From the cell containing the given text, extract its center point as [x, y] coordinate. 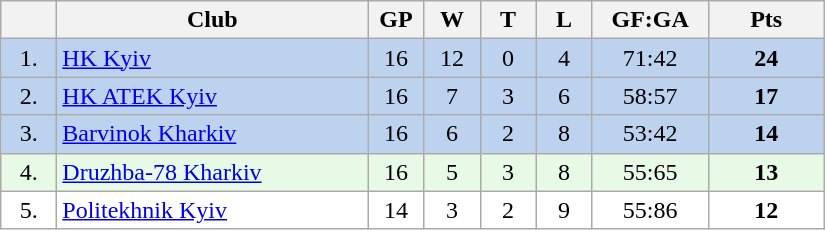
4. [29, 172]
0 [508, 58]
HK ATEK Kyiv [212, 96]
5 [452, 172]
2. [29, 96]
L [564, 20]
Druzhba-78 Kharkiv [212, 172]
Barvinok Kharkiv [212, 134]
71:42 [650, 58]
T [508, 20]
4 [564, 58]
55:65 [650, 172]
1. [29, 58]
Politekhnik Kyiv [212, 210]
Club [212, 20]
7 [452, 96]
55:86 [650, 210]
Pts [766, 20]
GP [396, 20]
58:57 [650, 96]
GF:GA [650, 20]
53:42 [650, 134]
13 [766, 172]
24 [766, 58]
17 [766, 96]
5. [29, 210]
W [452, 20]
HK Kyiv [212, 58]
3. [29, 134]
9 [564, 210]
